Return the [x, y] coordinate for the center point of the cell that contains the specified text.  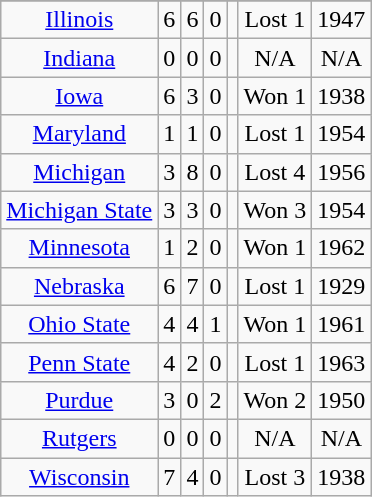
Purdue [80, 400]
Ohio State [80, 324]
Iowa [80, 96]
Illinois [80, 20]
Wisconsin [80, 477]
Indiana [80, 58]
1962 [342, 248]
Won 2 [275, 400]
1961 [342, 324]
Penn State [80, 362]
Michigan State [80, 210]
Won 3 [275, 210]
1963 [342, 362]
1950 [342, 400]
Minnesota [80, 248]
Nebraska [80, 286]
Michigan [80, 172]
8 [192, 172]
1929 [342, 286]
Lost 3 [275, 477]
Lost 4 [275, 172]
1947 [342, 20]
1956 [342, 172]
Maryland [80, 134]
Rutgers [80, 438]
